Output the (X, Y) coordinate of the center of the cell containing the given text.  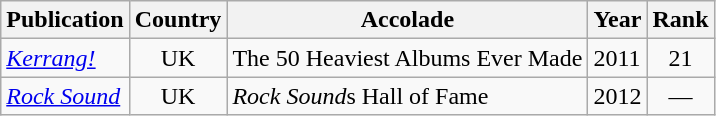
Kerrang! (65, 58)
Year (618, 20)
Country (178, 20)
2012 (618, 96)
Rock Sound (65, 96)
Accolade (408, 20)
Rock Sounds Hall of Fame (408, 96)
The 50 Heaviest Albums Ever Made (408, 58)
Publication (65, 20)
— (680, 96)
2011 (618, 58)
Rank (680, 20)
21 (680, 58)
